Capture the cell that displays the provided text and extract its [X, Y] central coordinate. 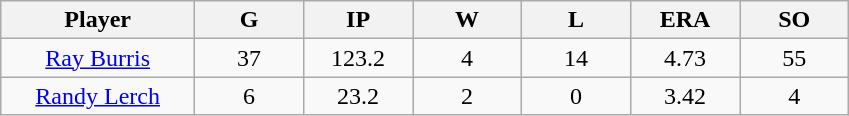
2 [468, 96]
IP [358, 20]
55 [794, 58]
3.42 [686, 96]
123.2 [358, 58]
23.2 [358, 96]
Randy Lerch [98, 96]
Player [98, 20]
L [576, 20]
W [468, 20]
0 [576, 96]
37 [250, 58]
4.73 [686, 58]
ERA [686, 20]
Ray Burris [98, 58]
6 [250, 96]
G [250, 20]
SO [794, 20]
14 [576, 58]
